Scan for the cell matching the given text and deliver its (X, Y) coordinate at center. 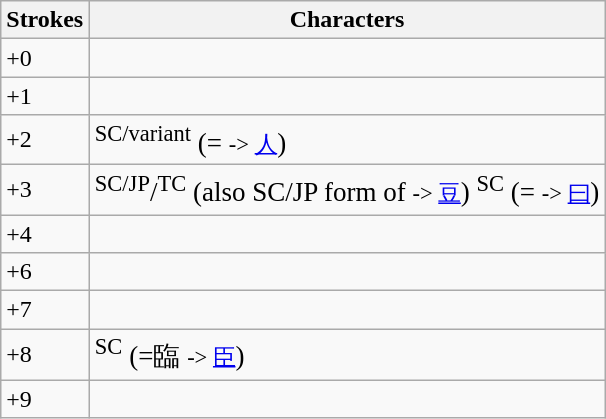
+0 (45, 58)
+7 (45, 310)
SC (=臨 -> 臣) (348, 354)
+8 (45, 354)
+2 (45, 140)
+1 (45, 96)
+3 (45, 190)
Characters (348, 20)
+4 (45, 233)
+6 (45, 272)
SC/JP/TC (also SC/JP form of -> 豆) SC (= -> 曰) (348, 190)
SC/variant (= -> 人) (348, 140)
+9 (45, 399)
Strokes (45, 20)
